Provide the (x, y) coordinate of the cell's center where the given text is located.  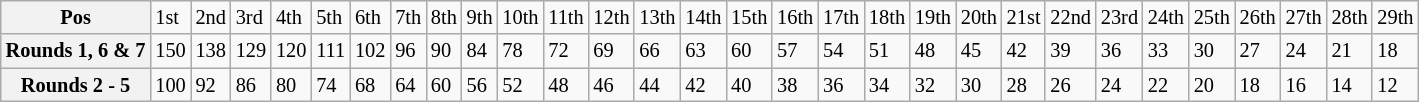
5th (330, 17)
29th (1395, 17)
78 (520, 51)
96 (408, 51)
25th (1212, 17)
64 (408, 85)
14 (1350, 85)
86 (251, 85)
46 (612, 85)
150 (170, 51)
129 (251, 51)
22 (1166, 85)
10th (520, 17)
19th (933, 17)
22nd (1070, 17)
26th (1258, 17)
20th (979, 17)
3rd (251, 17)
21 (1350, 51)
12th (612, 17)
44 (657, 85)
12 (1395, 85)
56 (480, 85)
102 (370, 51)
63 (703, 51)
1st (170, 17)
16th (795, 17)
27 (1258, 51)
9th (480, 17)
27th (1304, 17)
28 (1024, 85)
40 (749, 85)
54 (841, 51)
20 (1212, 85)
32 (933, 85)
4th (291, 17)
23rd (1120, 17)
38 (795, 85)
11th (566, 17)
7th (408, 17)
66 (657, 51)
18th (887, 17)
57 (795, 51)
26 (1070, 85)
14th (703, 17)
90 (444, 51)
111 (330, 51)
8th (444, 17)
33 (1166, 51)
68 (370, 85)
80 (291, 85)
16 (1304, 85)
Rounds 2 - 5 (76, 85)
51 (887, 51)
52 (520, 85)
84 (480, 51)
45 (979, 51)
72 (566, 51)
17th (841, 17)
74 (330, 85)
2nd (211, 17)
28th (1350, 17)
120 (291, 51)
15th (749, 17)
92 (211, 85)
34 (887, 85)
100 (170, 85)
24th (1166, 17)
69 (612, 51)
13th (657, 17)
39 (1070, 51)
6th (370, 17)
138 (211, 51)
Pos (76, 17)
Rounds 1, 6 & 7 (76, 51)
21st (1024, 17)
